Search for the cell housing the specified text and yield its (x, y) center coordinate. 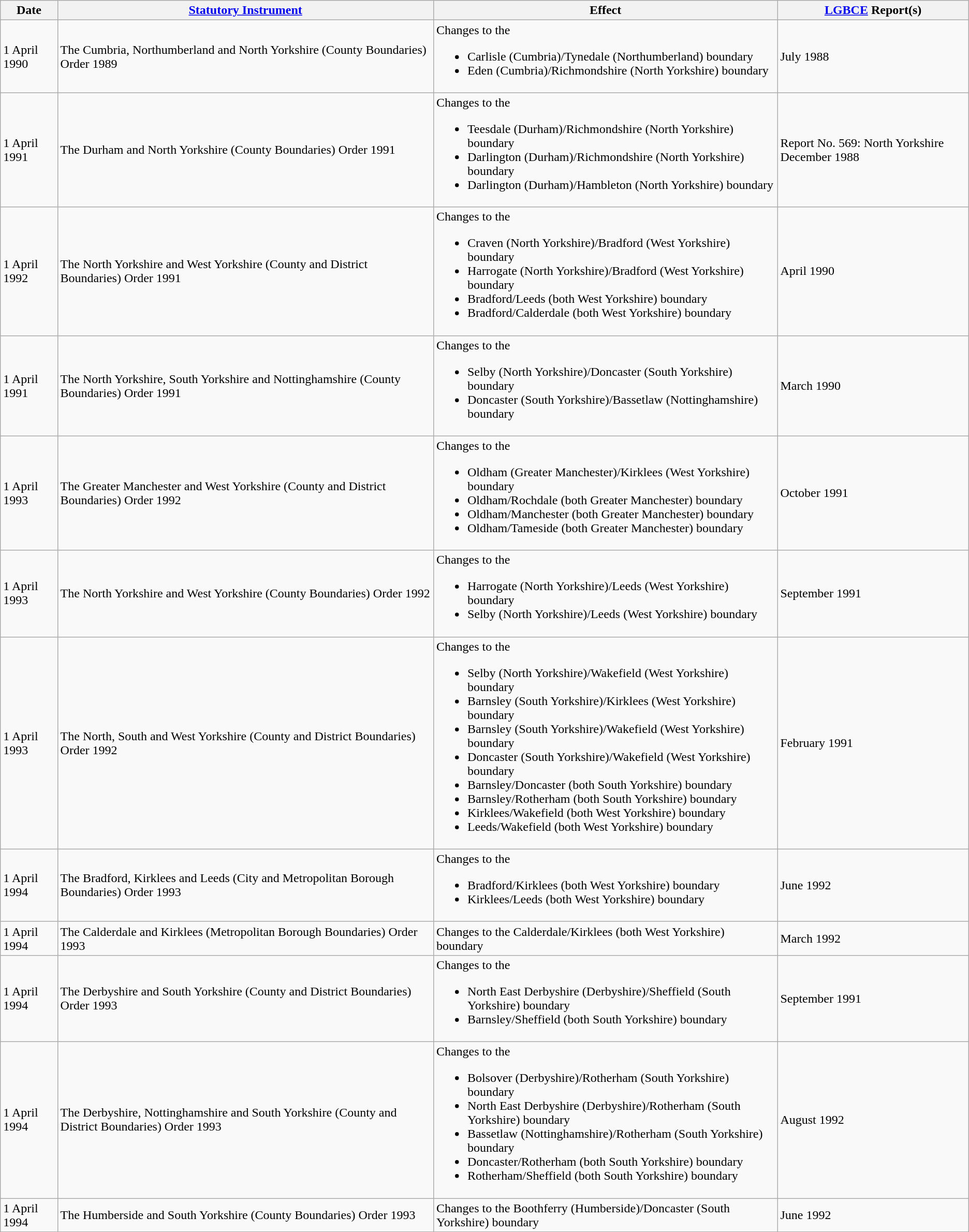
The Derbyshire and South Yorkshire (County and District Boundaries) Order 1993 (245, 998)
The Cumbria, Northumberland and North Yorkshire (County Boundaries) Order 1989 (245, 56)
March 1992 (873, 938)
The North Yorkshire and West Yorkshire (County and District Boundaries) Order 1991 (245, 271)
The North Yorkshire, South Yorkshire and Nottinghamshire (County Boundaries) Order 1991 (245, 386)
The Calderdale and Kirklees (Metropolitan Borough Boundaries) Order 1993 (245, 938)
The Bradford, Kirklees and Leeds (City and Metropolitan Borough Boundaries) Order 1993 (245, 885)
Changes to the Boothferry (Humberside)/Doncaster (South Yorkshire) boundary (605, 1214)
1 April 1992 (29, 271)
Changes to theSelby (North Yorkshire)/Doncaster (South Yorkshire) boundaryDoncaster (South Yorkshire)/Bassetlaw (Nottinghamshire) boundary (605, 386)
Statutory Instrument (245, 10)
1 April 1990 (29, 56)
Report No. 569: North Yorkshire December 1988 (873, 150)
Date (29, 10)
The North, South and West Yorkshire (County and District Boundaries) Order 1992 (245, 743)
Changes to theNorth East Derbyshire (Derbyshire)/Sheffield (South Yorkshire) boundaryBarnsley/Sheffield (both South Yorkshire) boundary (605, 998)
Changes to theCarlisle (Cumbria)/Tynedale (Northumberland) boundaryEden (Cumbria)/Richmondshire (North Yorkshire) boundary (605, 56)
The North Yorkshire and West Yorkshire (County Boundaries) Order 1992 (245, 593)
The Derbyshire, Nottinghamshire and South Yorkshire (County and District Boundaries) Order 1993 (245, 1120)
Effect (605, 10)
Changes to theHarrogate (North Yorkshire)/Leeds (West Yorkshire) boundarySelby (North Yorkshire)/Leeds (West Yorkshire) boundary (605, 593)
April 1990 (873, 271)
The Greater Manchester and West Yorkshire (County and District Boundaries) Order 1992 (245, 493)
Changes to theBradford/Kirklees (both West Yorkshire) boundaryKirklees/Leeds (both West Yorkshire) boundary (605, 885)
March 1990 (873, 386)
The Humberside and South Yorkshire (County Boundaries) Order 1993 (245, 1214)
October 1991 (873, 493)
LGBCE Report(s) (873, 10)
February 1991 (873, 743)
Changes to the Calderdale/Kirklees (both West Yorkshire) boundary (605, 938)
August 1992 (873, 1120)
July 1988 (873, 56)
The Durham and North Yorkshire (County Boundaries) Order 1991 (245, 150)
